From the cell containing the given text, extract its center point as (X, Y) coordinate. 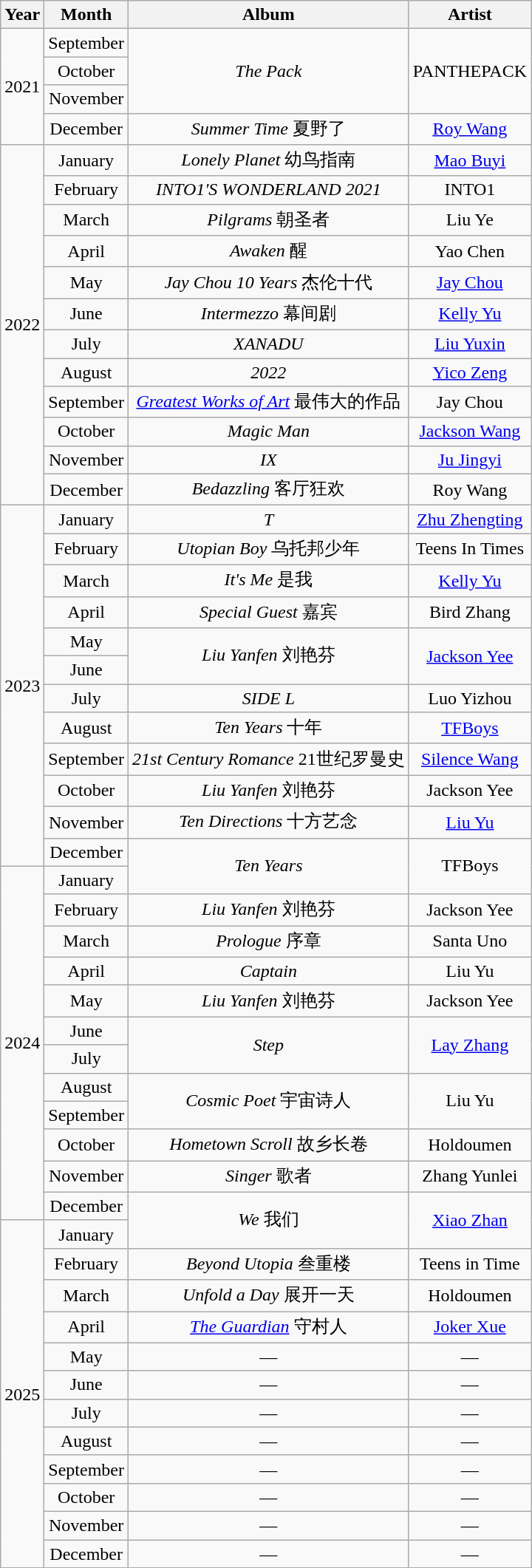
Greatest Works of Art 最伟大的作品 (269, 402)
Yico Zeng (470, 372)
Singer 歌者 (269, 1176)
Jay Chou 10 Years 杰伦十代 (269, 282)
Month (86, 15)
21st Century Romance 21世纪罗曼史 (269, 760)
Lonely Planet 幼鸟指南 (269, 161)
Beyond Utopia 叁重楼 (269, 1264)
Awaken 醒 (269, 251)
Pilgrams 朝圣者 (269, 220)
IX (269, 460)
2025 (22, 1394)
Liu Ye (470, 220)
Santa Uno (470, 941)
Liu Yuxin (470, 344)
Zhang Yunlei (470, 1176)
Step (269, 1045)
SIDE L (269, 698)
Year (22, 15)
Hometown Scroll 故乡长卷 (269, 1145)
It's Me 是我 (269, 581)
Ten Years (269, 866)
2021 (22, 87)
Bird Zhang (470, 612)
Artist (470, 15)
Lay Zhang (470, 1045)
INTO1'S WONDERLAND 2021 (269, 190)
The Pack (269, 71)
Prologue 序章 (269, 941)
Intermezzo 幕间剧 (269, 315)
Ten Directions 十方艺念 (269, 822)
Magic Man (269, 432)
PANTHEPACK (470, 71)
T (269, 519)
Mao Buyi (470, 161)
2023 (22, 686)
Zhu Zhengting (470, 519)
2024 (22, 1043)
Xiao Zhan (470, 1220)
We 我们 (269, 1220)
INTO1 (470, 190)
Luo Yizhou (470, 698)
Captain (269, 971)
The Guardian 守村人 (269, 1327)
Silence Wang (470, 760)
Ten Years 十年 (269, 729)
Joker Xue (470, 1327)
Album (269, 15)
Summer Time 夏野了 (269, 129)
Yao Chen (470, 251)
Cosmic Poet 宇宙诗人 (269, 1101)
Unfold a Day 展开一天 (269, 1296)
Jackson Wang (470, 432)
Teens in Time (470, 1264)
XANADU (269, 344)
Bedazzling 客厅狂欢 (269, 489)
Ju Jingyi (470, 460)
Special Guest 嘉宾 (269, 612)
Teens In Times (470, 550)
Utopian Boy 乌托邦少年 (269, 550)
